Locate the cell with the specified text and output its (x, y) center coordinate. 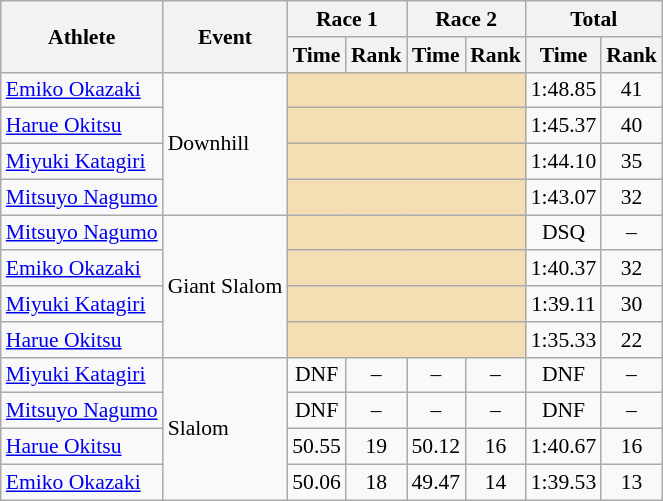
Downhill (226, 143)
40 (632, 126)
13 (632, 482)
1:40.37 (564, 269)
50.55 (316, 447)
1:43.07 (564, 197)
41 (632, 90)
19 (376, 447)
Race 2 (466, 19)
Giant Slalom (226, 286)
1:45.37 (564, 126)
1:39.11 (564, 304)
Event (226, 36)
1:48.85 (564, 90)
Total (594, 19)
1:35.33 (564, 340)
49.47 (436, 482)
1:40.67 (564, 447)
1:39.53 (564, 482)
Race 1 (346, 19)
35 (632, 162)
Athlete (82, 36)
1:44.10 (564, 162)
50.12 (436, 447)
DSQ (564, 233)
22 (632, 340)
Slalom (226, 428)
18 (376, 482)
50.06 (316, 482)
30 (632, 304)
14 (496, 482)
